Detect which cell encompasses the target text, then output its (x, y) center coordinate. 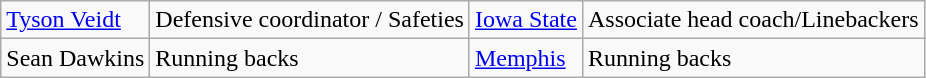
Iowa State (526, 20)
Sean Dawkins (76, 58)
Memphis (526, 58)
Tyson Veidt (76, 20)
Defensive coordinator / Safeties (310, 20)
Associate head coach/Linebackers (753, 20)
